Capture the cell that displays the provided text and extract its (x, y) central coordinate. 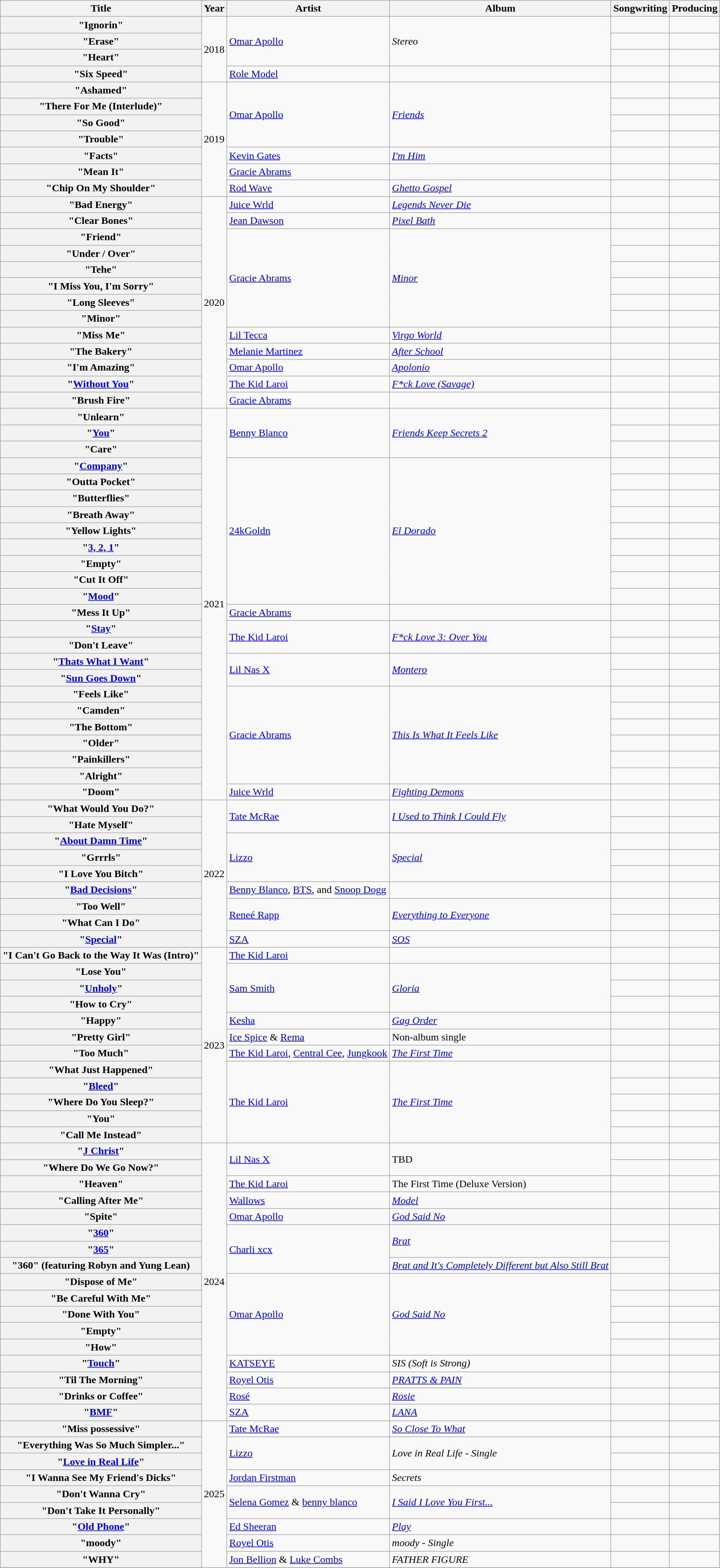
Charli xcx (308, 1249)
Secrets (500, 1478)
"Love in Real Life" (101, 1461)
"Bad Energy" (101, 205)
"Miss possessive" (101, 1429)
"The Bakery" (101, 351)
"Happy" (101, 1021)
"Clear Bones" (101, 221)
24kGoldn (308, 531)
F*ck Love (Savage) (500, 384)
"Hate Myself" (101, 825)
"Heart" (101, 57)
"Thats What I Want" (101, 661)
"Too Well" (101, 906)
Gag Order (500, 1021)
Reneé Rapp (308, 914)
"Yellow Lights" (101, 531)
Montero (500, 669)
Friends Keep Secrets 2 (500, 433)
"Older" (101, 743)
2024 (214, 1282)
"Call Me Instead" (101, 1135)
"Company" (101, 465)
Model (500, 1200)
"Drinks or Coffee" (101, 1396)
The Kid Laroi, Central Cee, Jungkook (308, 1053)
"How" (101, 1347)
Ice Spice & Rema (308, 1037)
This Is What It Feels Like (500, 735)
Wallows (308, 1200)
Pixel Bath (500, 221)
"Cut It Off" (101, 580)
"Ashamed" (101, 90)
"Where Do We Go Now?" (101, 1167)
"Long Sleeves" (101, 302)
"360" (featuring Robyn and Yung Lean) (101, 1266)
"Lose You" (101, 971)
Virgo World (500, 335)
Love in Real Life - Single (500, 1453)
"Tehe" (101, 270)
"Mood" (101, 596)
I Said I Love You First... (500, 1502)
Play (500, 1527)
Jean Dawson (308, 221)
"Care" (101, 449)
"Where Do You Sleep?" (101, 1102)
Ed Sheeran (308, 1527)
Special (500, 857)
"Dispose of Me" (101, 1282)
2020 (214, 303)
"Ignorin" (101, 25)
Rosé (308, 1396)
Brat (500, 1241)
"Butterflies" (101, 498)
"Feels Like" (101, 694)
"Unlearn" (101, 416)
"Brush Fire" (101, 400)
2018 (214, 49)
Selena Gomez & benny blanco (308, 1502)
Rod Wave (308, 188)
The First Time (Deluxe Version) (500, 1184)
"I'm Amazing" (101, 368)
"What Would You Do?" (101, 808)
"360" (101, 1233)
"Mess It Up" (101, 612)
"365" (101, 1249)
Songwriting (640, 9)
LANA (500, 1412)
Jon Bellion & Luke Combs (308, 1559)
SIS (Soft is Strong) (500, 1363)
2023 (214, 1045)
"I Can't Go Back to the Way It Was (Intro)" (101, 955)
Artist (308, 9)
Fighting Demons (500, 792)
Jordan Firstman (308, 1478)
Kesha (308, 1021)
Lil Tecca (308, 335)
TBD (500, 1159)
"Chip On My Shoulder" (101, 188)
"Grrrls" (101, 857)
"Bleed" (101, 1086)
"Heaven" (101, 1184)
"Don't Leave" (101, 645)
Non-album single (500, 1037)
After School (500, 351)
"I Miss You, I'm Sorry" (101, 286)
Year (214, 9)
"Without You" (101, 384)
"Special" (101, 939)
F*ck Love 3: Over You (500, 637)
"Don't Take It Personally" (101, 1510)
"Spite" (101, 1216)
FATHER FIGURE (500, 1559)
"Erase" (101, 41)
"The Bottom" (101, 727)
Benny Blanco, BTS, and Snoop Dogg (308, 890)
KATSEYE (308, 1363)
"Old Phone" (101, 1527)
"Camden" (101, 710)
"Til The Morning" (101, 1380)
"I Love You Bitch" (101, 874)
"Trouble" (101, 139)
"Painkillers" (101, 760)
SOS (500, 939)
"Under / Over" (101, 253)
"Unholy" (101, 988)
"Don't Wanna Cry" (101, 1494)
"Sun Goes Down" (101, 678)
"Be Careful With Me" (101, 1298)
"Calling After Me" (101, 1200)
"Miss Me" (101, 335)
"Friend" (101, 237)
moody - Single (500, 1543)
2022 (214, 874)
2021 (214, 604)
"Alright" (101, 776)
So Close To What (500, 1429)
"Outta Pocket" (101, 482)
El Dorado (500, 531)
Friends (500, 115)
"3, 2, 1" (101, 547)
"WHY" (101, 1559)
"Pretty Girl" (101, 1037)
2025 (214, 1494)
"Done With You" (101, 1315)
"J Christ" (101, 1151)
Role Model (308, 74)
"Stay" (101, 629)
"Touch" (101, 1363)
"Everything Was So Much Simpler..." (101, 1445)
"There For Me (Interlude)" (101, 106)
Legends Never Die (500, 205)
"Breath Away" (101, 515)
"About Damn Time" (101, 841)
Title (101, 9)
Benny Blanco (308, 433)
I Used to Think I Could Fly (500, 817)
"What Can I Do" (101, 923)
"I Wanna See My Friend's Dicks" (101, 1478)
Apolonio (500, 368)
Brat and It's Completely Different but Also Still Brat (500, 1266)
"How to Cry" (101, 1004)
2019 (214, 139)
"moody" (101, 1543)
"Six Speed" (101, 74)
"BMF" (101, 1412)
Melanie Martinez (308, 351)
"Minor" (101, 319)
Kevin Gates (308, 155)
"Too Much" (101, 1053)
Ghetto Gospel (500, 188)
PRATTS & PAIN (500, 1380)
"So Good" (101, 123)
Album (500, 9)
Stereo (500, 41)
Sam Smith (308, 988)
Gloria (500, 988)
"Doom" (101, 792)
"Bad Decisions" (101, 890)
I'm Him (500, 155)
Rosie (500, 1396)
Producing (695, 9)
"Mean It" (101, 172)
Everything to Everyone (500, 914)
Minor (500, 278)
"What Just Happened" (101, 1070)
"Facts" (101, 155)
